Return the (X, Y) coordinate for the center point of the cell that contains the specified text.  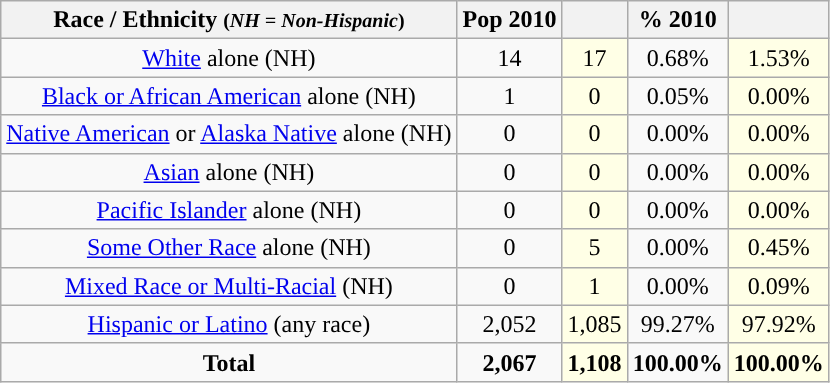
Black or African American alone (NH) (229, 96)
1.53% (778, 58)
Total (229, 362)
0.45% (778, 248)
White alone (NH) (229, 58)
2,052 (510, 324)
Race / Ethnicity (NH = Non-Hispanic) (229, 20)
0.05% (678, 96)
% 2010 (678, 20)
0.68% (678, 58)
Mixed Race or Multi-Racial (NH) (229, 286)
14 (510, 58)
1,085 (594, 324)
2,067 (510, 362)
Pop 2010 (510, 20)
97.92% (778, 324)
Some Other Race alone (NH) (229, 248)
Pacific Islander alone (NH) (229, 210)
1,108 (594, 362)
99.27% (678, 324)
Asian alone (NH) (229, 172)
Hispanic or Latino (any race) (229, 324)
0.09% (778, 286)
Native American or Alaska Native alone (NH) (229, 134)
5 (594, 248)
17 (594, 58)
